Determine the (X, Y) coordinate at the center of the cell enclosing the given text.  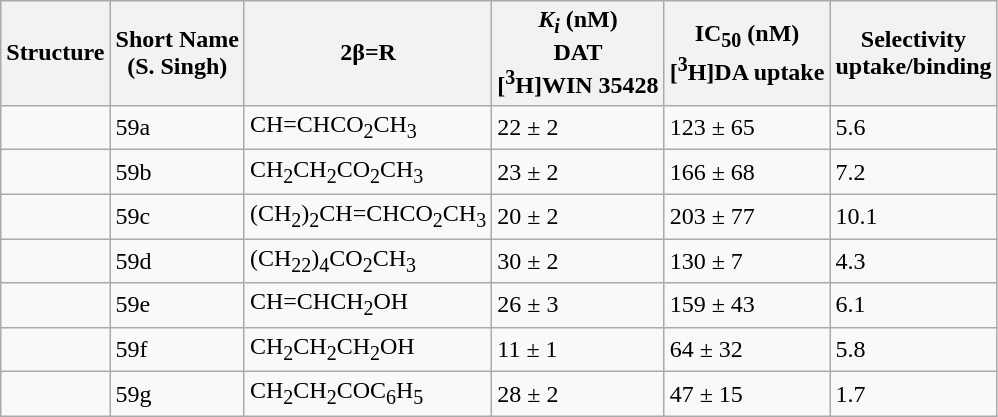
22 ± 2 (578, 128)
130 ± 7 (747, 261)
26 ± 3 (578, 305)
59a (177, 128)
30 ± 2 (578, 261)
59b (177, 172)
CH2CH2CO2CH3 (368, 172)
7.2 (914, 172)
(CH22)4CO2CH3 (368, 261)
Selectivityuptake/binding (914, 54)
CH2CH2CH2OH (368, 349)
47 ± 15 (747, 394)
IC50 (nM)[3H]DA uptake (747, 54)
11 ± 1 (578, 349)
59c (177, 216)
59d (177, 261)
Structure (56, 54)
159 ± 43 (747, 305)
2β=R (368, 54)
203 ± 77 (747, 216)
10.1 (914, 216)
5.6 (914, 128)
Ki (nM)DAT[3H]WIN 35428 (578, 54)
(CH2)2CH=CHCO2CH3 (368, 216)
Short Name(S. Singh) (177, 54)
28 ± 2 (578, 394)
123 ± 65 (747, 128)
6.1 (914, 305)
166 ± 68 (747, 172)
1.7 (914, 394)
5.8 (914, 349)
64 ± 32 (747, 349)
59e (177, 305)
23 ± 2 (578, 172)
59f (177, 349)
CH=CHCH2OH (368, 305)
4.3 (914, 261)
CH=CHCO2CH3 (368, 128)
CH2CH2COC6H5 (368, 394)
59g (177, 394)
20 ± 2 (578, 216)
